Provide the [x, y] coordinate of the cell's center where the given text is located.  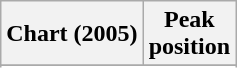
Peakposition [189, 34]
Chart (2005) [72, 34]
